Scan for the cell matching the given text and deliver its [X, Y] coordinate at center. 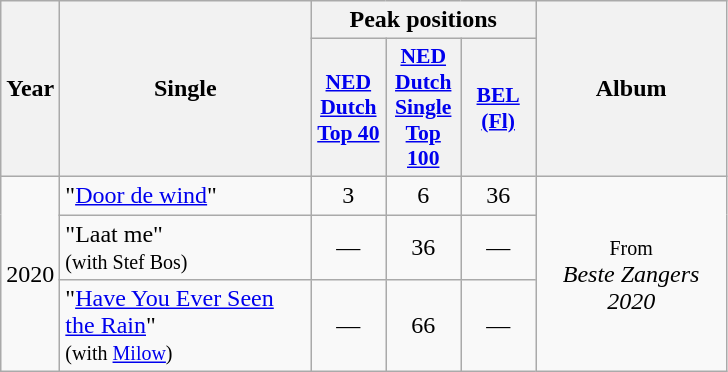
NEDDutchTop 40 [348, 108]
Year [30, 89]
"Door de wind" [186, 195]
NEDDutchSingle Top 100 [424, 108]
Album [632, 89]
BEL(Fl) [498, 108]
Single [186, 89]
"Have You Ever Seen the Rain"(with Milow) [186, 326]
66 [424, 326]
2020 [30, 274]
Peak positions [424, 20]
3 [348, 195]
From Beste Zangers 2020 [632, 274]
"Laat me"(with Stef Bos) [186, 246]
6 [424, 195]
